Search for the cell housing the specified text and yield its [X, Y] center coordinate. 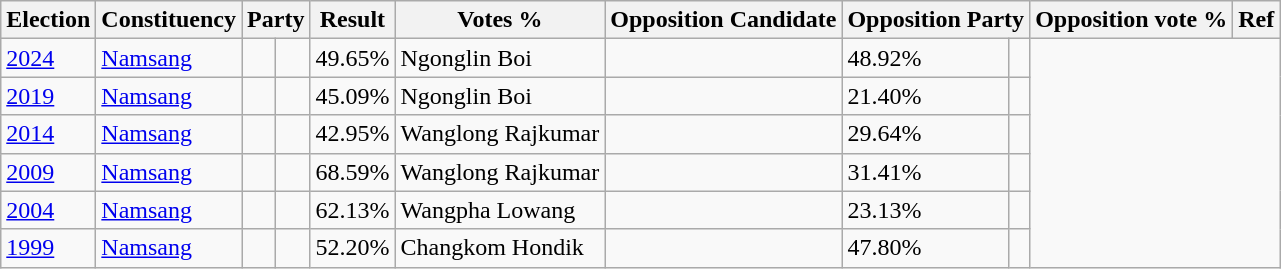
29.64% [925, 134]
23.13% [925, 210]
47.80% [925, 248]
52.20% [352, 248]
42.95% [352, 134]
2009 [48, 172]
Changkom Hondik [500, 248]
1999 [48, 248]
45.09% [352, 96]
68.59% [352, 172]
2019 [48, 96]
21.40% [925, 96]
31.41% [925, 172]
Party [276, 20]
48.92% [925, 58]
Ref [1256, 20]
2014 [48, 134]
49.65% [352, 58]
Opposition Party [936, 20]
Result [352, 20]
Wangpha Lowang [500, 210]
2004 [48, 210]
Constituency [169, 20]
Opposition vote % [1132, 20]
Election [48, 20]
Opposition Candidate [724, 20]
2024 [48, 58]
62.13% [352, 210]
Votes % [500, 20]
